Output the (X, Y) coordinate of the center of the cell containing the given text.  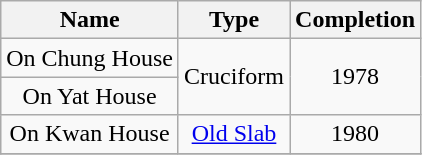
Name (90, 20)
On Yat House (90, 96)
1980 (356, 134)
Cruciform (234, 77)
1978 (356, 77)
Old Slab (234, 134)
Type (234, 20)
On Chung House (90, 58)
Completion (356, 20)
On Kwan House (90, 134)
